Identify which cell holds the provided text, then report its (x, y) central coordinate. 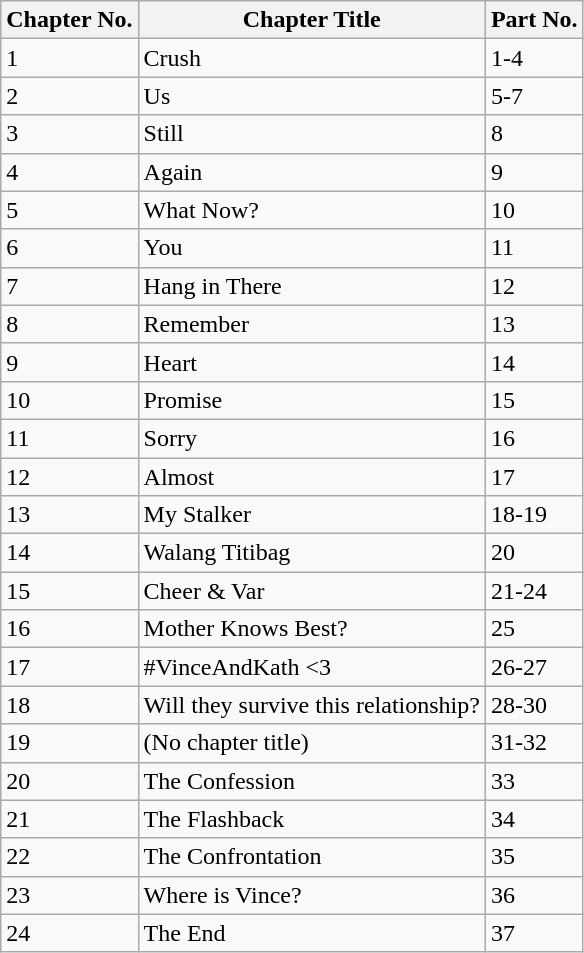
18-19 (534, 515)
5 (70, 210)
Again (312, 172)
24 (70, 933)
Heart (312, 362)
21 (70, 819)
19 (70, 743)
Part No. (534, 20)
36 (534, 895)
4 (70, 172)
5-7 (534, 96)
25 (534, 629)
35 (534, 857)
Walang Titibag (312, 553)
Almost (312, 477)
Chapter No. (70, 20)
Where is Vince? (312, 895)
The End (312, 933)
(No chapter title) (312, 743)
Us (312, 96)
My Stalker (312, 515)
You (312, 248)
The Flashback (312, 819)
31-32 (534, 743)
28-30 (534, 705)
23 (70, 895)
The Confession (312, 781)
Hang in There (312, 286)
Mother Knows Best? (312, 629)
18 (70, 705)
Promise (312, 400)
Still (312, 134)
Sorry (312, 438)
3 (70, 134)
#VinceAndKath <3 (312, 667)
The Confrontation (312, 857)
34 (534, 819)
22 (70, 857)
26-27 (534, 667)
Will they survive this relationship? (312, 705)
21-24 (534, 591)
1 (70, 58)
What Now? (312, 210)
37 (534, 933)
Remember (312, 324)
1-4 (534, 58)
2 (70, 96)
Cheer & Var (312, 591)
Crush (312, 58)
7 (70, 286)
6 (70, 248)
33 (534, 781)
Chapter Title (312, 20)
